Determine the (X, Y) coordinate at the center of the cell enclosing the given text.  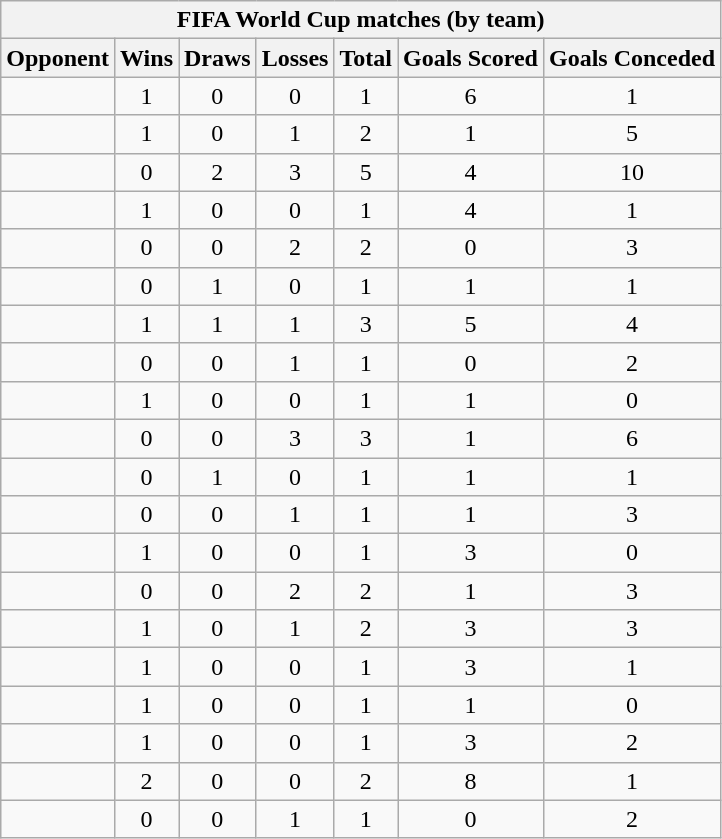
Draws (217, 58)
Goals Scored (471, 58)
Losses (295, 58)
8 (471, 781)
Goals Conceded (632, 58)
Total (366, 58)
Wins (147, 58)
FIFA World Cup matches (by team) (361, 20)
10 (632, 172)
Opponent (58, 58)
